Search for the cell housing the specified text and yield its [x, y] center coordinate. 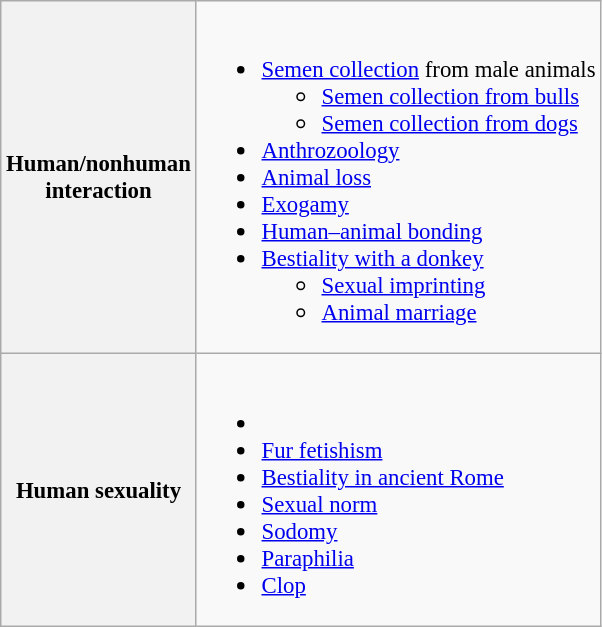
Human/nonhumaninteraction [98, 178]
Human sexuality [98, 490]
Fur fetishismBestiality in ancient RomeSexual normSodomyParaphiliaClop [398, 490]
